For the text-containing cell, return its midpoint in (X, Y) coordinate format. 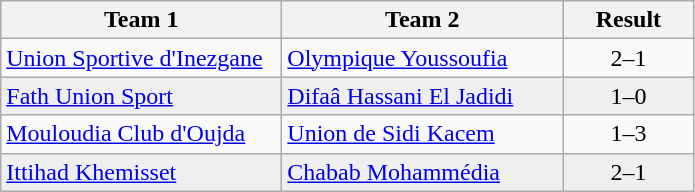
Team 1 (142, 20)
Olympique Youssoufia (422, 58)
Mouloudia Club d'Oujda (142, 134)
Union de Sidi Kacem (422, 134)
Union Sportive d'Inezgane (142, 58)
Ittihad Khemisset (142, 172)
Chabab Mohammédia (422, 172)
Result (628, 20)
Team 2 (422, 20)
1–0 (628, 96)
Fath Union Sport (142, 96)
Difaâ Hassani El Jadidi (422, 96)
1–3 (628, 134)
